Pinpoint the cell where the given text exists, returning its (X, Y) midpoint coordinate. 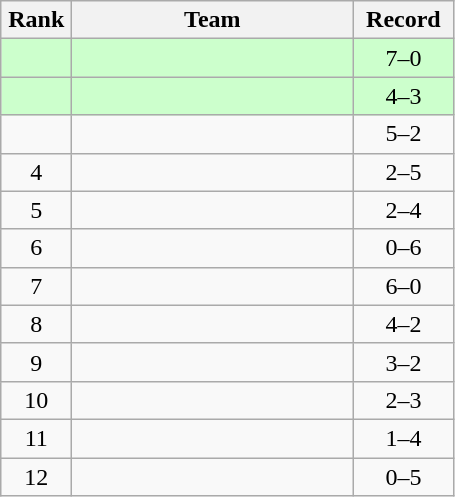
5–2 (404, 134)
0–5 (404, 477)
5 (36, 210)
2–3 (404, 400)
0–6 (404, 248)
Team (212, 20)
12 (36, 477)
1–4 (404, 438)
8 (36, 324)
6–0 (404, 286)
Record (404, 20)
4–3 (404, 96)
3–2 (404, 362)
4–2 (404, 324)
6 (36, 248)
Rank (36, 20)
4 (36, 172)
7–0 (404, 58)
10 (36, 400)
7 (36, 286)
2–4 (404, 210)
9 (36, 362)
2–5 (404, 172)
11 (36, 438)
